For the text-containing cell, return its midpoint in [X, Y] coordinate format. 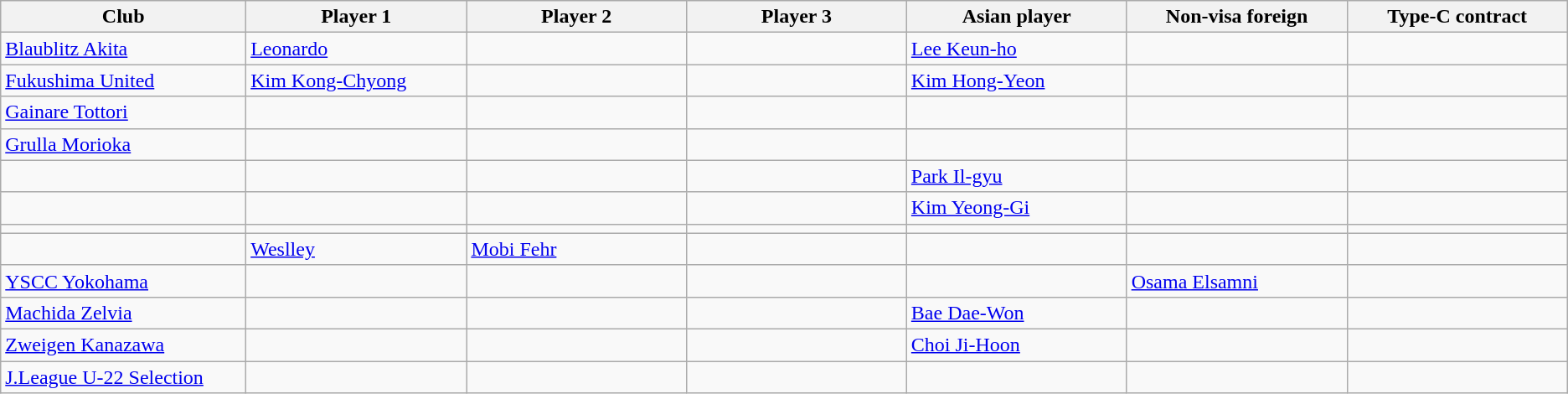
Fukushima United [124, 80]
Player 2 [576, 17]
Blaublitz Akita [124, 49]
Kim Kong-Chyong [357, 80]
Player 1 [357, 17]
Mobi Fehr [576, 249]
Leonardo [357, 49]
Gainare Tottori [124, 112]
Kim Yeong-Gi [1017, 208]
Bae Dae-Won [1017, 313]
Asian player [1017, 17]
Zweigen Kanazawa [124, 345]
Kim Hong-Yeon [1017, 80]
Park Il-gyu [1017, 176]
Choi Ji-Hoon [1017, 345]
J.League U-22 Selection [124, 376]
Non-visa foreign [1236, 17]
YSCC Yokohama [124, 281]
Osama Elsamni [1236, 281]
Player 3 [797, 17]
Club [124, 17]
Machida Zelvia [124, 313]
Type-C contract [1457, 17]
Grulla Morioka [124, 144]
Lee Keun-ho [1017, 49]
Weslley [357, 249]
